Return [X, Y] of the center of cell containing provided text 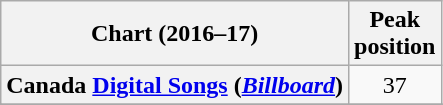
Peak position [395, 34]
Chart (2016–17) [175, 34]
37 [395, 85]
Canada Digital Songs (Billboard) [175, 85]
